From the cell containing the given text, extract its center point as [X, Y] coordinate. 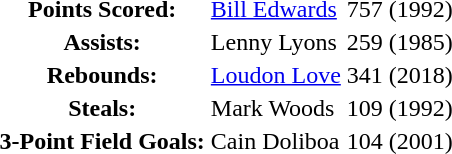
Mark Woods [276, 108]
Loudon Love [276, 75]
259 [364, 42]
341 [364, 75]
109 [364, 108]
Lenny Lyons [276, 42]
